Locate the cell with the specified text and output its (x, y) center coordinate. 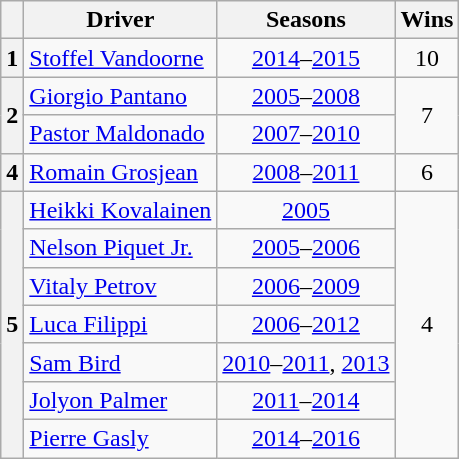
Wins (427, 20)
2006–2009 (306, 286)
Seasons (306, 20)
Giorgio Pantano (120, 96)
1 (12, 58)
7 (427, 115)
Romain Grosjean (120, 172)
Pastor Maldonado (120, 134)
2006–2012 (306, 324)
2005–2006 (306, 248)
5 (12, 324)
Nelson Piquet Jr. (120, 248)
2014–2015 (306, 58)
Stoffel Vandoorne (120, 58)
2005 (306, 210)
Pierre Gasly (120, 438)
Driver (120, 20)
Luca Filippi (120, 324)
Vitaly Petrov (120, 286)
Jolyon Palmer (120, 400)
2014–2016 (306, 438)
Heikki Kovalainen (120, 210)
2010–2011, 2013 (306, 362)
6 (427, 172)
2005–2008 (306, 96)
2011–2014 (306, 400)
2007–2010 (306, 134)
2008–2011 (306, 172)
10 (427, 58)
2 (12, 115)
Sam Bird (120, 362)
